For the text-containing cell, return its midpoint in [X, Y] coordinate format. 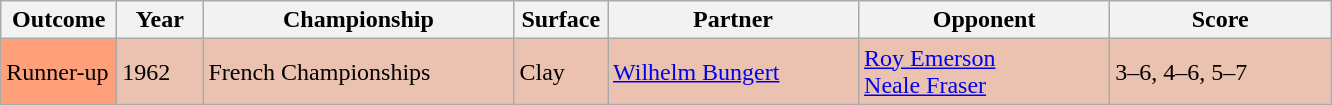
French Championships [358, 72]
Runner-up [59, 72]
Championship [358, 20]
Opponent [984, 20]
Roy Emerson Neale Fraser [984, 72]
1962 [160, 72]
3–6, 4–6, 5–7 [1220, 72]
Partner [734, 20]
Year [160, 20]
Clay [561, 72]
Score [1220, 20]
Wilhelm Bungert [734, 72]
Outcome [59, 20]
Surface [561, 20]
